From the cell containing the given text, extract its center point as [x, y] coordinate. 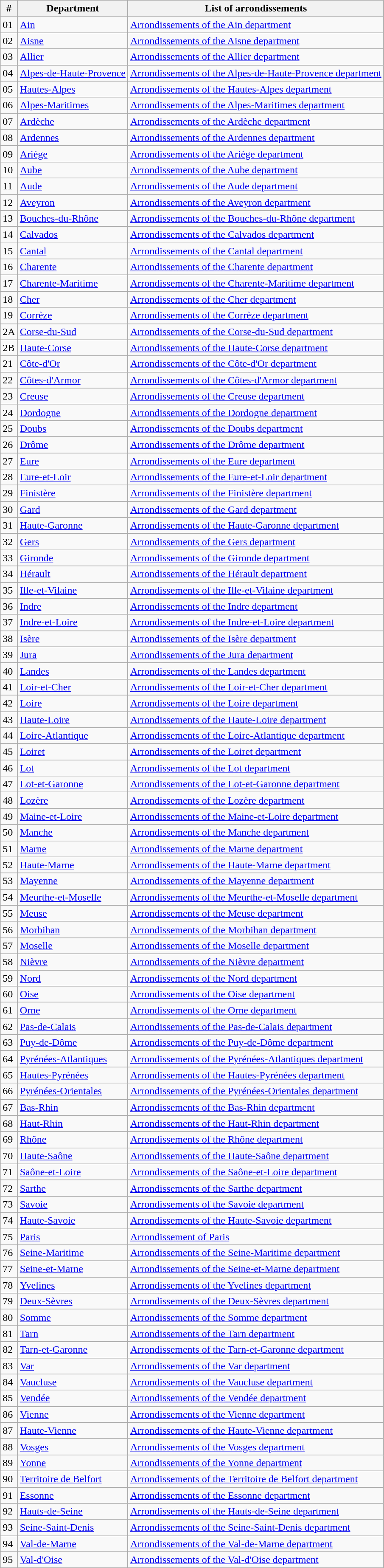
Pyrénées-Atlantiques [73, 1059]
82 [9, 1350]
Isère [73, 639]
Arrondissements of the Loire-Atlantique department [255, 736]
Tarn [73, 1334]
91 [9, 1495]
Arrondissements of the Pas-de-Calais department [255, 1027]
Arrondissements of the Eure-et-Loir department [255, 477]
Arrondissements of the Haute-Savoie department [255, 1220]
79 [9, 1301]
41 [9, 687]
Arrondissements of the Territoire de Belfort department [255, 1479]
Arrondissements of the Loiret department [255, 752]
Indre-et-Loire [73, 622]
93 [9, 1528]
Marne [73, 849]
02 [9, 41]
Arrondissements of the Charente department [255, 267]
75 [9, 1237]
Arrondissements of the Dordogne department [255, 412]
Meurthe-et-Moselle [73, 897]
Var [73, 1366]
Arrondissements of the Gers department [255, 542]
Arrondissements of the Aube department [255, 170]
Bas-Rhin [73, 1107]
Eure [73, 461]
Arrondissements of the Yonne department [255, 1463]
35 [9, 590]
49 [9, 816]
03 [9, 57]
Charente-Maritime [73, 283]
Arrondissements of the Meurthe-et-Moselle department [255, 897]
Arrondissements of the Creuse department [255, 396]
43 [9, 720]
28 [9, 477]
Arrondissements of the Lot-et-Garonne department [255, 784]
Ain [73, 25]
Arrondissements of the Lot department [255, 768]
39 [9, 655]
Arrondissements of the Savoie department [255, 1204]
64 [9, 1059]
Loir-et-Cher [73, 687]
Arrondissements of the Haute-Garonne department [255, 526]
92 [9, 1512]
31 [9, 526]
52 [9, 865]
Arrondissements of the Loir-et-Cher department [255, 687]
Arrondissements of the Seine-Maritime department [255, 1253]
Lot-et-Garonne [73, 784]
Savoie [73, 1204]
63 [9, 1043]
Seine-Saint-Denis [73, 1528]
Allier [73, 57]
Haut-Rhin [73, 1123]
Landes [73, 671]
18 [9, 299]
38 [9, 639]
Finistère [73, 493]
# [9, 8]
Arrondissements of the Eure department [255, 461]
Arrondissements of the Drôme department [255, 445]
Vienne [73, 1414]
Aisne [73, 41]
01 [9, 25]
Arrondissements of the Haute-Saône department [255, 1156]
Arrondissement of Paris [255, 1237]
Arrondissements of the Sarthe department [255, 1188]
Arrondissements of the Doubs department [255, 428]
Oise [73, 994]
Saône-et-Loire [73, 1172]
60 [9, 994]
Arrondissements of the Corse-du-Sud department [255, 332]
51 [9, 849]
68 [9, 1123]
Arrondissements of the Nord department [255, 978]
Arrondissements of the Hautes-Pyrénées department [255, 1075]
61 [9, 1011]
40 [9, 671]
Arrondissements of the Deux-Sèvres department [255, 1301]
Vaucluse [73, 1382]
Arrondissements of the Ille-et-Vilaine department [255, 590]
Arrondissements of the Nièvre department [255, 962]
Arrondissements of the Finistère department [255, 493]
Arrondissements of the Ariège department [255, 154]
80 [9, 1317]
Arrondissements of the Vendée department [255, 1398]
Val-de-Marne [73, 1544]
27 [9, 461]
Arrondissements of the Indre department [255, 606]
53 [9, 881]
Arrondissements of the Aveyron department [255, 203]
81 [9, 1334]
Arrondissements of the Calvados department [255, 235]
Arrondissements of the Isère department [255, 639]
Arrondissements of the Corrèze department [255, 315]
Bouches-du-Rhône [73, 219]
Arrondissements of the Tarn department [255, 1334]
Arrondissements of the Landes department [255, 671]
86 [9, 1414]
Arrondissements of the Cantal department [255, 251]
67 [9, 1107]
Arrondissements of the Var department [255, 1366]
Arrondissements of the Ardèche department [255, 121]
Ardennes [73, 138]
58 [9, 962]
Arrondissements of the Hauts-de-Seine department [255, 1512]
Manche [73, 833]
Arrondissements of the Bas-Rhin department [255, 1107]
Corrèze [73, 315]
Department [73, 8]
Sarthe [73, 1188]
Arrondissements of the Mayenne department [255, 881]
Territoire de Belfort [73, 1479]
Pyrénées-Orientales [73, 1091]
Yonne [73, 1463]
Calvados [73, 235]
Aube [73, 170]
Haute-Savoie [73, 1220]
2B [9, 348]
Arrondissements of the Essonne department [255, 1495]
47 [9, 784]
Cher [73, 299]
2A [9, 332]
Arrondissements of the Maine-et-Loire department [255, 816]
Nord [73, 978]
Haute-Vienne [73, 1430]
Vosges [73, 1447]
Arrondissements of the Alpes-de-Haute-Provence department [255, 73]
Arrondissements of the Saône-et-Loire department [255, 1172]
Alpes-Maritimes [73, 105]
Arrondissements of the Val-d'Oise department [255, 1560]
21 [9, 364]
Arrondissements of the Loire department [255, 703]
85 [9, 1398]
Arrondissements of the Vaucluse department [255, 1382]
Hérault [73, 574]
Arrondissements of the Seine-et-Marne department [255, 1269]
Arrondissements of the Bouches-du-Rhône department [255, 219]
Arrondissements of the Orne department [255, 1011]
66 [9, 1091]
Arrondissements of the Indre-et-Loire department [255, 622]
73 [9, 1204]
19 [9, 315]
17 [9, 283]
13 [9, 219]
07 [9, 121]
46 [9, 768]
71 [9, 1172]
List of arrondissements [255, 8]
Arrondissements of the Aude department [255, 186]
Loire-Atlantique [73, 736]
32 [9, 542]
59 [9, 978]
Arrondissements of the Pyrénées-Atlantiques department [255, 1059]
88 [9, 1447]
26 [9, 445]
70 [9, 1156]
Meuse [73, 913]
Paris [73, 1237]
54 [9, 897]
89 [9, 1463]
Côtes-d'Armor [73, 380]
Deux-Sèvres [73, 1301]
Hauts-de-Seine [73, 1512]
Arrondissements of the Somme department [255, 1317]
Arrondissements of the Ardennes department [255, 138]
Morbihan [73, 929]
06 [9, 105]
Arrondissements of the Alpes-Maritimes department [255, 105]
12 [9, 203]
Arrondissements of the Yvelines department [255, 1285]
Arrondissements of the Gironde department [255, 558]
09 [9, 154]
30 [9, 510]
Lozère [73, 800]
Somme [73, 1317]
Eure-et-Loir [73, 477]
Cantal [73, 251]
Seine-et-Marne [73, 1269]
Loiret [73, 752]
95 [9, 1560]
45 [9, 752]
Arrondissements of the Vosges department [255, 1447]
57 [9, 946]
Arrondissements of the Hautes-Alpes department [255, 89]
Arrondissements of the Haute-Marne department [255, 865]
Arrondissements of the Gard department [255, 510]
Gironde [73, 558]
Nièvre [73, 962]
Arrondissements of the Val-de-Marne department [255, 1544]
24 [9, 412]
Orne [73, 1011]
Arrondissements of the Côte-d'Or department [255, 364]
Haute-Saône [73, 1156]
Arrondissements of the Côtes-d'Armor department [255, 380]
Arrondissements of the Aisne department [255, 41]
Moselle [73, 946]
Ariège [73, 154]
Arrondissements of the Haute-Corse department [255, 348]
Lot [73, 768]
Hautes-Pyrénées [73, 1075]
Seine-Maritime [73, 1253]
62 [9, 1027]
Alpes-de-Haute-Provence [73, 73]
Arrondissements of the Lozère department [255, 800]
Arrondissements of the Haute-Vienne department [255, 1430]
83 [9, 1366]
44 [9, 736]
Val-d'Oise [73, 1560]
56 [9, 929]
Arrondissements of the Moselle department [255, 946]
15 [9, 251]
11 [9, 186]
Arrondissements of the Oise department [255, 994]
Maine-et-Loire [73, 816]
55 [9, 913]
14 [9, 235]
Gard [73, 510]
94 [9, 1544]
Arrondissements of the Hérault department [255, 574]
08 [9, 138]
34 [9, 574]
25 [9, 428]
22 [9, 380]
Arrondissements of the Haute-Loire department [255, 720]
Rhône [73, 1140]
36 [9, 606]
Corse-du-Sud [73, 332]
37 [9, 622]
Loire [73, 703]
87 [9, 1430]
Indre [73, 606]
Haute-Garonne [73, 526]
29 [9, 493]
Dordogne [73, 412]
48 [9, 800]
Arrondissements of the Marne department [255, 849]
16 [9, 267]
Arrondissements of the Tarn-et-Garonne department [255, 1350]
Arrondissements of the Vienne department [255, 1414]
Hautes-Alpes [73, 89]
05 [9, 89]
Arrondissements of the Morbihan department [255, 929]
Arrondissements of the Charente-Maritime department [255, 283]
Arrondissements of the Allier department [255, 57]
69 [9, 1140]
Aude [73, 186]
50 [9, 833]
Arrondissements of the Ain department [255, 25]
Arrondissements of the Cher department [255, 299]
Puy-de-Dôme [73, 1043]
Pas-de-Calais [73, 1027]
Arrondissements of the Meuse department [255, 913]
Arrondissements of the Jura department [255, 655]
Jura [73, 655]
Tarn-et-Garonne [73, 1350]
33 [9, 558]
Gers [73, 542]
Haute-Corse [73, 348]
10 [9, 170]
23 [9, 396]
Ille-et-Vilaine [73, 590]
78 [9, 1285]
Arrondissements of the Haut-Rhin department [255, 1123]
72 [9, 1188]
Ardèche [73, 121]
Haute-Loire [73, 720]
42 [9, 703]
Arrondissements of the Rhône department [255, 1140]
Arrondissements of the Manche department [255, 833]
Arrondissements of the Puy-de-Dôme department [255, 1043]
Vendée [73, 1398]
Arrondissements of the Seine-Saint-Denis department [255, 1528]
Drôme [73, 445]
84 [9, 1382]
Aveyron [73, 203]
90 [9, 1479]
Arrondissements of the Pyrénées-Orientales department [255, 1091]
Doubs [73, 428]
Creuse [73, 396]
Yvelines [73, 1285]
65 [9, 1075]
Essonne [73, 1495]
76 [9, 1253]
Côte-d'Or [73, 364]
77 [9, 1269]
74 [9, 1220]
Mayenne [73, 881]
04 [9, 73]
Charente [73, 267]
Haute-Marne [73, 865]
